Determine the (x, y) coordinate at the center of the cell enclosing the given text.  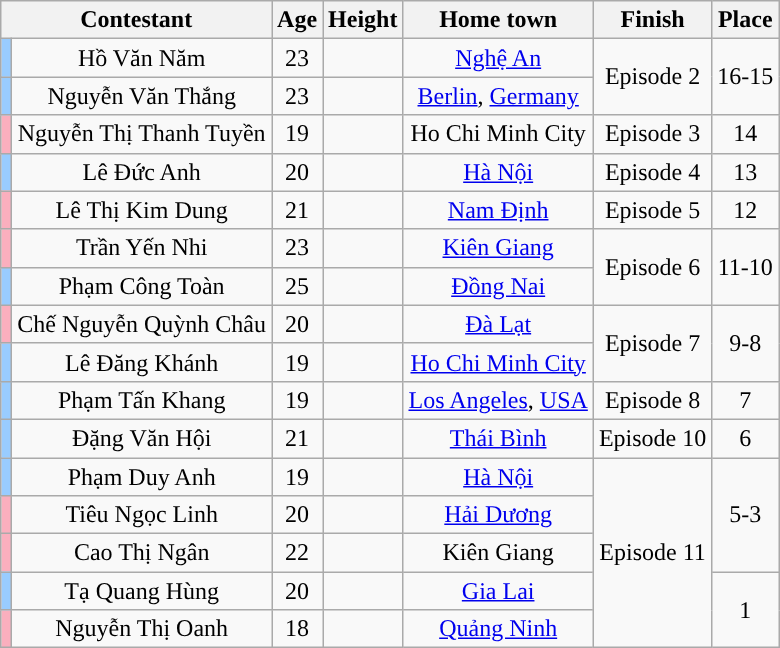
Lê Đăng Khánh (142, 362)
9-8 (746, 343)
Nguyễn Thị Thanh Tuyền (142, 134)
Tạ Quang Hùng (142, 591)
25 (298, 286)
Episode 6 (652, 267)
Hải Dương (498, 515)
Height (363, 20)
Age (298, 20)
Nguyễn Văn Thắng (142, 96)
Episode 10 (652, 438)
Cao Thị Ngân (142, 553)
18 (298, 629)
Episode 3 (652, 134)
14 (746, 134)
Nguyễn Thị Oanh (142, 629)
12 (746, 210)
7 (746, 400)
Thái Bình (498, 438)
Tiêu Ngọc Linh (142, 515)
Contestant (136, 20)
11-10 (746, 267)
Hồ Văn Năm (142, 58)
Trần Yến Nhi (142, 248)
Home town (498, 20)
Episode 8 (652, 400)
Episode 11 (652, 553)
13 (746, 172)
Place (746, 20)
Berlin, Germany (498, 96)
5-3 (746, 515)
Gia Lai (498, 591)
1 (746, 610)
Episode 7 (652, 343)
Nam Định (498, 210)
Episode 5 (652, 210)
16-15 (746, 77)
Lê Đức Anh (142, 172)
Phạm Tấn Khang (142, 400)
Phạm Duy Anh (142, 477)
Đồng Nai (498, 286)
Los Angeles, USA (498, 400)
Phạm Công Toàn (142, 286)
6 (746, 438)
Chế Nguyễn Quỳnh Châu (142, 324)
Nghệ An (498, 58)
Finish (652, 20)
Đà Lạt (498, 324)
22 (298, 553)
Đặng Văn Hội (142, 438)
Episode 2 (652, 77)
Lê Thị Kim Dung (142, 210)
Quảng Ninh (498, 629)
Episode 4 (652, 172)
